Identify which cell holds the provided text, then report its (x, y) central coordinate. 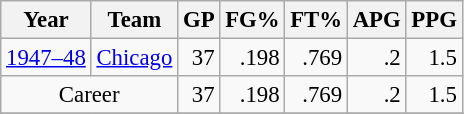
GP (199, 20)
FT% (316, 20)
Team (134, 20)
Year (46, 20)
1947–48 (46, 58)
FG% (252, 20)
APG (376, 20)
Career (90, 95)
Chicago (134, 58)
PPG (434, 20)
